Detect which cell encompasses the target text, then output its [x, y] center coordinate. 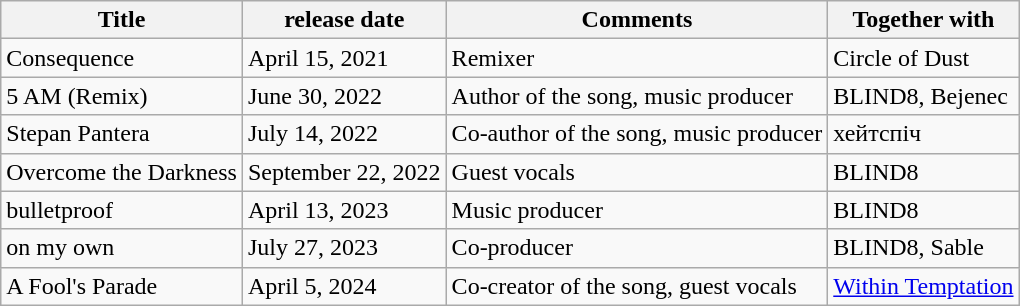
Within Temptation [924, 286]
Together with [924, 20]
bulletproof [122, 210]
release date [344, 20]
Circle of Dust [924, 58]
June 30, 2022 [344, 96]
April 5, 2024 [344, 286]
Title [122, 20]
April 13, 2023 [344, 210]
on my own [122, 248]
BLIND8, Bejenec [924, 96]
Overcome the Darkness [122, 172]
Guest vocals [637, 172]
Comments [637, 20]
September 22, 2022 [344, 172]
Co-author of the song, music producer [637, 134]
BLIND8, Sable [924, 248]
Remixer [637, 58]
Co-producer [637, 248]
Author of the song, music producer [637, 96]
хейтспіч [924, 134]
April 15, 2021 [344, 58]
Stepan Pantera [122, 134]
Music producer [637, 210]
Co-creator of the song, guest vocals [637, 286]
July 14, 2022 [344, 134]
5 AM (Remix) [122, 96]
A Fool's Parade [122, 286]
Consequence [122, 58]
July 27, 2023 [344, 248]
